From the cell containing the given text, extract its center point as (X, Y) coordinate. 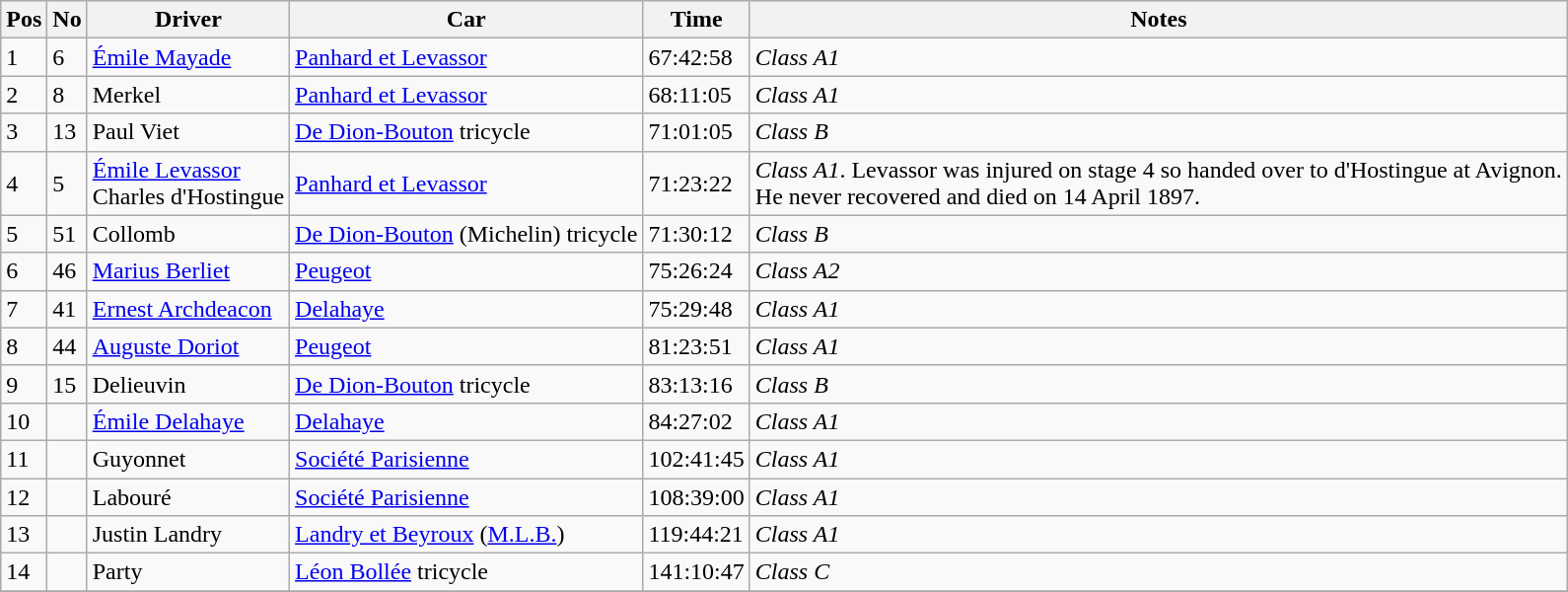
Time (696, 20)
10 (24, 421)
Landry et Beyroux (M.L.B.) (466, 535)
Delieuvin (187, 384)
141:10:47 (696, 572)
Léon Bollée tricycle (466, 572)
4 (24, 184)
Ernest Archdeacon (187, 309)
75:29:48 (696, 309)
Émile Delahaye (187, 421)
9 (24, 384)
68:11:05 (696, 95)
Party (187, 572)
51 (67, 234)
75:26:24 (696, 271)
44 (67, 346)
Paul Viet (187, 132)
7 (24, 309)
Auguste Doriot (187, 346)
Notes (1158, 20)
Car (466, 20)
81:23:51 (696, 346)
Driver (187, 20)
Justin Landry (187, 535)
2 (24, 95)
Émile Levassor Charles d'Hostingue (187, 184)
14 (24, 572)
3 (24, 132)
41 (67, 309)
Pos (24, 20)
71:30:12 (696, 234)
119:44:21 (696, 535)
No (67, 20)
Émile Mayade (187, 57)
Class C (1158, 572)
Guyonnet (187, 459)
84:27:02 (696, 421)
Labouré (187, 496)
15 (67, 384)
46 (67, 271)
83:13:16 (696, 384)
11 (24, 459)
71:23:22 (696, 184)
Collomb (187, 234)
1 (24, 57)
Class A2 (1158, 271)
102:41:45 (696, 459)
De Dion-Bouton (Michelin) tricycle (466, 234)
Marius Berliet (187, 271)
108:39:00 (696, 496)
12 (24, 496)
Merkel (187, 95)
67:42:58 (696, 57)
Class A1. Levassor was injured on stage 4 so handed over to d'Hostingue at Avignon.He never recovered and died on 14 April 1897. (1158, 184)
71:01:05 (696, 132)
